Locate the cell with the specified text and output its [X, Y] center coordinate. 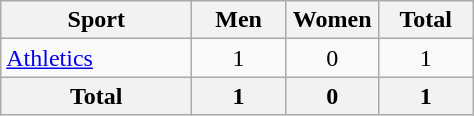
Women [332, 20]
Athletics [96, 58]
Men [239, 20]
Sport [96, 20]
